Extract the (X, Y) coordinate from the center of the cell holding the provided text.  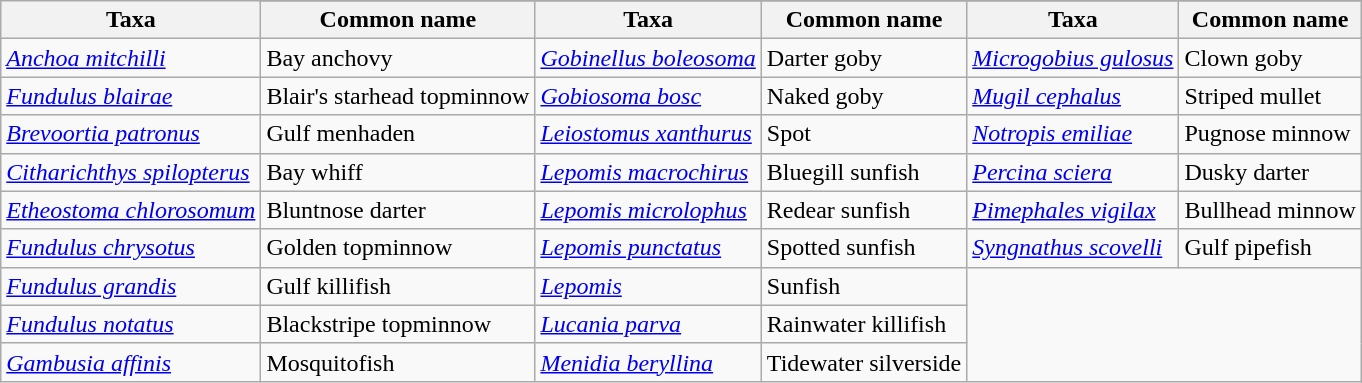
Notropis emiliae (1073, 134)
Gobiosoma bosc (648, 96)
Redear sunfish (864, 210)
Lepomis punctatus (648, 248)
Citharichthys spilopterus (131, 172)
Percina sciera (1073, 172)
Spot (864, 134)
Fundulus notatus (131, 324)
Menidia beryllina (648, 362)
Bay whiff (398, 172)
Pugnose minnow (1270, 134)
Gobinellus boleosoma (648, 58)
Lepomis microlophus (648, 210)
Bluegill sunfish (864, 172)
Bay anchovy (398, 58)
Anchoa mitchilli (131, 58)
Darter goby (864, 58)
Clown goby (1270, 58)
Gambusia affinis (131, 362)
Lepomis macrochirus (648, 172)
Dusky darter (1270, 172)
Fundulus chrysotus (131, 248)
Fundulus blairae (131, 96)
Leiostomus xanthurus (648, 134)
Tidewater silverside (864, 362)
Pimephales vigilax (1073, 210)
Sunfish (864, 286)
Microgobius gulosus (1073, 58)
Fundulus grandis (131, 286)
Golden topminnow (398, 248)
Gulf pipefish (1270, 248)
Lepomis (648, 286)
Gulf menhaden (398, 134)
Striped mullet (1270, 96)
Brevoortia patronus (131, 134)
Gulf killifish (398, 286)
Mugil cephalus (1073, 96)
Bullhead minnow (1270, 210)
Spotted sunfish (864, 248)
Syngnathus scovelli (1073, 248)
Lucania parva (648, 324)
Etheostoma chlorosomum (131, 210)
Rainwater killifish (864, 324)
Naked goby (864, 96)
Blackstripe topminnow (398, 324)
Bluntnose darter (398, 210)
Mosquitofish (398, 362)
Blair's starhead topminnow (398, 96)
